Capture the cell that displays the provided text and extract its [X, Y] central coordinate. 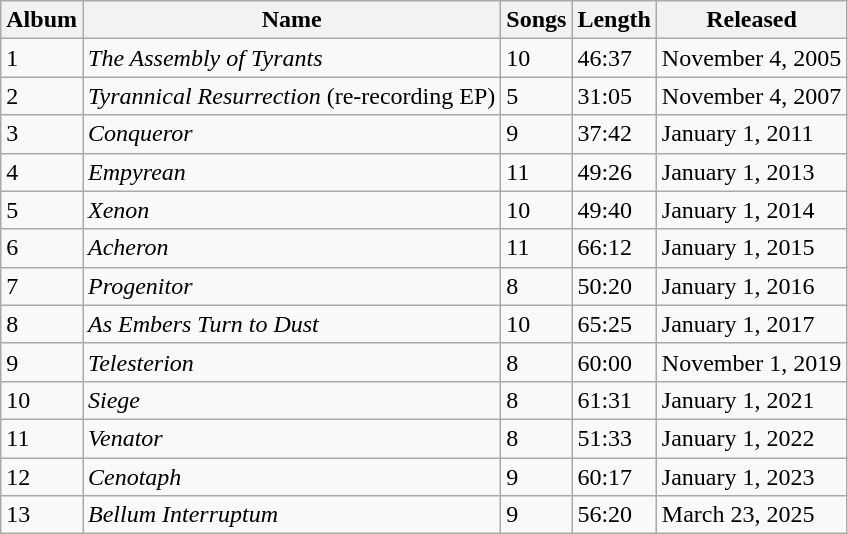
Cenotaph [291, 477]
March 23, 2025 [751, 515]
Songs [536, 20]
31:05 [614, 96]
The Assembly of Tyrants [291, 58]
Empyrean [291, 172]
Acheron [291, 248]
49:40 [614, 210]
January 1, 2023 [751, 477]
Name [291, 20]
January 1, 2021 [751, 400]
2 [42, 96]
12 [42, 477]
January 1, 2022 [751, 438]
4 [42, 172]
January 1, 2016 [751, 286]
Progenitor [291, 286]
November 4, 2005 [751, 58]
November 1, 2019 [751, 362]
Telesterion [291, 362]
7 [42, 286]
13 [42, 515]
Album [42, 20]
66:12 [614, 248]
Bellum Interruptum [291, 515]
As Embers Turn to Dust [291, 324]
Length [614, 20]
51:33 [614, 438]
60:00 [614, 362]
Siege [291, 400]
65:25 [614, 324]
January 1, 2013 [751, 172]
Conqueror [291, 134]
50:20 [614, 286]
61:31 [614, 400]
November 4, 2007 [751, 96]
37:42 [614, 134]
60:17 [614, 477]
1 [42, 58]
Released [751, 20]
Venator [291, 438]
56:20 [614, 515]
Xenon [291, 210]
Tyrannical Resurrection (re-recording EP) [291, 96]
January 1, 2011 [751, 134]
3 [42, 134]
46:37 [614, 58]
January 1, 2017 [751, 324]
49:26 [614, 172]
6 [42, 248]
January 1, 2015 [751, 248]
January 1, 2014 [751, 210]
